Return [X, Y] of the center of cell containing provided text 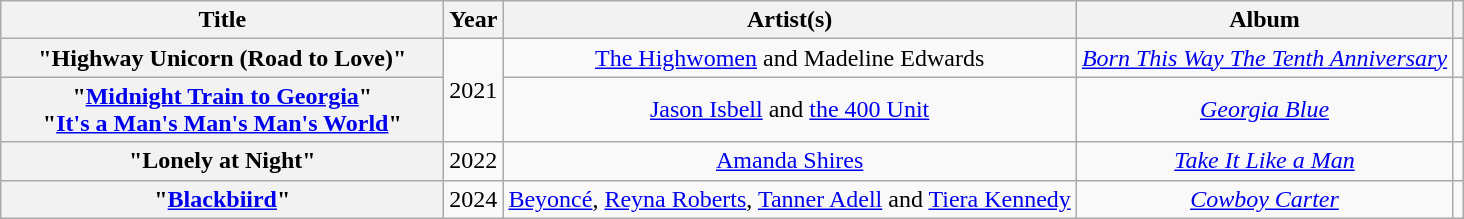
Artist(s) [790, 20]
"Blackbiird" [222, 199]
The Highwomen and Madeline Edwards [790, 58]
Album [1264, 20]
"Highway Unicorn (Road to Love)" [222, 58]
Amanda Shires [790, 161]
2022 [474, 161]
2024 [474, 199]
Title [222, 20]
"Midnight Train to Georgia" "It's a Man's Man's Man's World" [222, 110]
Beyoncé, Reyna Roberts, Tanner Adell and Tiera Kennedy [790, 199]
Born This Way The Tenth Anniversary [1264, 58]
Year [474, 20]
Jason Isbell and the 400 Unit [790, 110]
2021 [474, 90]
Take It Like a Man [1264, 161]
"Lonely at Night" [222, 161]
Georgia Blue [1264, 110]
Cowboy Carter [1264, 199]
